Find where the given text appears and provide that cell's center as (x, y) coordinate. 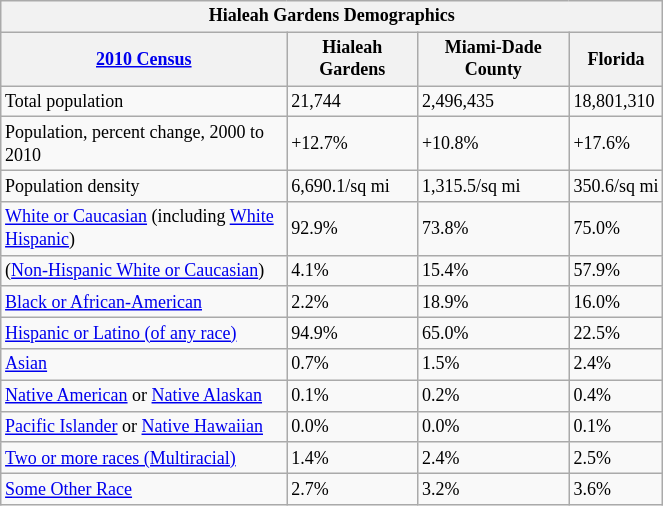
White or Caucasian (including White Hispanic) (144, 229)
1.4% (352, 458)
92.9% (352, 229)
3.2% (494, 488)
Population density (144, 186)
Miami-Dade County (494, 59)
+12.7% (352, 144)
6,690.1/sq mi (352, 186)
1.5% (494, 364)
94.9% (352, 334)
2,496,435 (494, 102)
Some Other Race (144, 488)
Hialeah Gardens (352, 59)
65.0% (494, 334)
2.2% (352, 302)
18,801,310 (616, 102)
+17.6% (616, 144)
0.2% (494, 396)
18.9% (494, 302)
2.7% (352, 488)
73.8% (494, 229)
0.4% (616, 396)
Asian (144, 364)
+10.8% (494, 144)
Hispanic or Latino (of any race) (144, 334)
Black or African-American (144, 302)
Native American or Native Alaskan (144, 396)
57.9% (616, 270)
Pacific Islander or Native Hawaiian (144, 426)
Florida (616, 59)
Population, percent change, 2000 to 2010 (144, 144)
2010 Census (144, 59)
16.0% (616, 302)
75.0% (616, 229)
Hialeah Gardens Demographics (332, 16)
22.5% (616, 334)
21,744 (352, 102)
0.7% (352, 364)
3.6% (616, 488)
2.5% (616, 458)
1,315.5/sq mi (494, 186)
15.4% (494, 270)
4.1% (352, 270)
Total population (144, 102)
(Non-Hispanic White or Caucasian) (144, 270)
Two or more races (Multiracial) (144, 458)
350.6/sq mi (616, 186)
